Return [X, Y] of the center of cell containing provided text 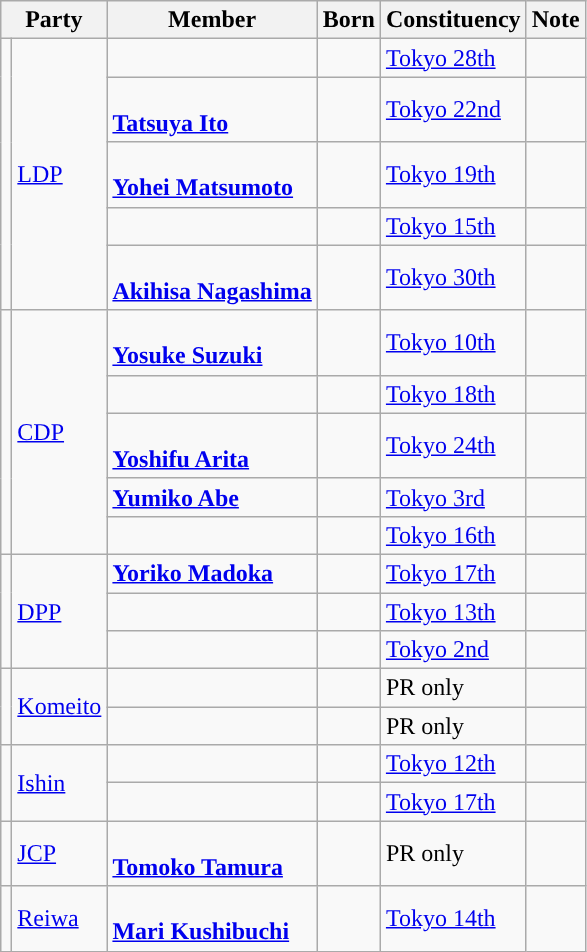
Tomoko Tamura [212, 854]
DPP [60, 611]
Tokyo 15th [453, 226]
Born [348, 20]
Akihisa Nagashima [212, 278]
Note [556, 20]
Mari Kushibuchi [212, 918]
Member [212, 20]
LDP [60, 174]
Party [54, 20]
Constituency [453, 20]
Yoshifu Arita [212, 446]
Yohei Matsumoto [212, 174]
Yumiko Abe [212, 497]
Tokyo 10th [453, 342]
Tokyo 24th [453, 446]
Tokyo 2nd [453, 650]
Tokyo 28th [453, 58]
CDP [60, 432]
Yoriko Madoka [212, 573]
Tokyo 18th [453, 394]
JCP [60, 854]
Tokyo 12th [453, 764]
Tatsuya Ito [212, 110]
Tokyo 30th [453, 278]
Tokyo 22nd [453, 110]
Ishin [60, 783]
Yosuke Suzuki [212, 342]
Tokyo 19th [453, 174]
Tokyo 16th [453, 535]
Komeito [60, 707]
Tokyo 13th [453, 611]
Tokyo 14th [453, 918]
Reiwa [60, 918]
Tokyo 3rd [453, 497]
